Capture the cell that displays the provided text and extract its (x, y) central coordinate. 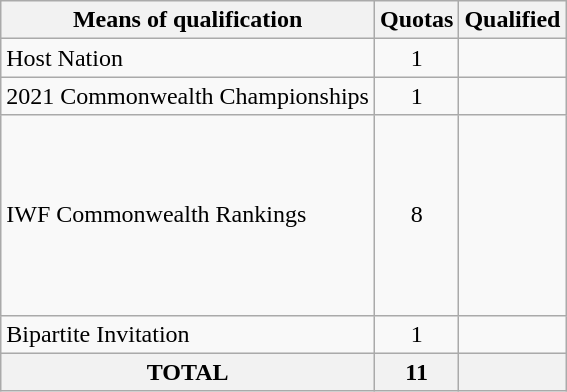
TOTAL (188, 372)
Quotas (416, 20)
Qualified (512, 20)
2021 Commonwealth Championships (188, 96)
8 (416, 215)
11 (416, 372)
Host Nation (188, 58)
Means of qualification (188, 20)
Bipartite Invitation (188, 334)
IWF Commonwealth Rankings (188, 215)
